Pinpoint the cell where the given text exists, returning its [x, y] midpoint coordinate. 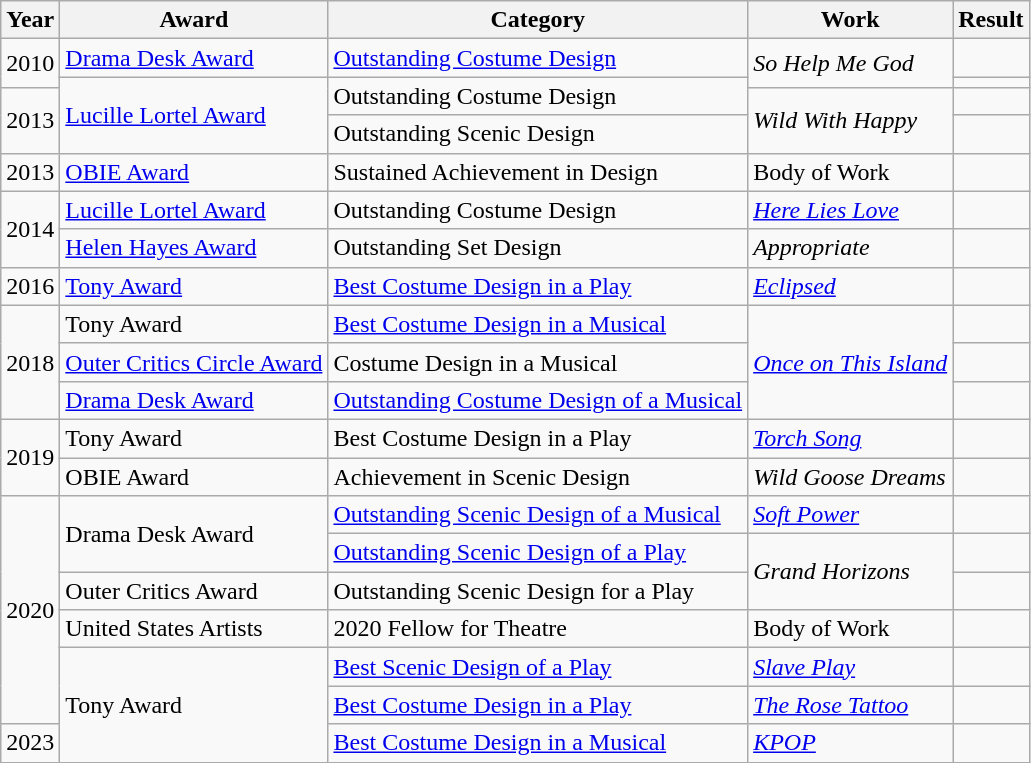
Outstanding Scenic Design for a Play [538, 591]
Outer Critics Award [194, 591]
Result [991, 20]
KPOP [850, 743]
Soft Power [850, 515]
Award [194, 20]
Slave Play [850, 667]
Helen Hayes Award [194, 248]
United States Artists [194, 629]
2014 [30, 229]
Outstanding Scenic Design of a Musical [538, 515]
Appropriate [850, 248]
2020 [30, 610]
2023 [30, 743]
Outstanding Scenic Design of a Play [538, 553]
Year [30, 20]
The Rose Tattoo [850, 705]
Outstanding Costume Design of a Musical [538, 400]
2019 [30, 457]
Eclipsed [850, 286]
Outstanding Scenic Design [538, 134]
Sustained Achievement in Design [538, 172]
Outer Critics Circle Award [194, 362]
Achievement in Scenic Design [538, 477]
Outstanding Set Design [538, 248]
Work [850, 20]
Best Scenic Design of a Play [538, 667]
Costume Design in a Musical [538, 362]
Here Lies Love [850, 210]
Category [538, 20]
2020 Fellow for Theatre [538, 629]
Torch Song [850, 438]
2018 [30, 362]
Wild Goose Dreams [850, 477]
Wild With Happy [850, 120]
So Help Me God [850, 64]
Grand Horizons [850, 572]
2010 [30, 64]
Once on This Island [850, 362]
2016 [30, 286]
